Output the [X, Y] coordinate of the center of the cell containing the given text.  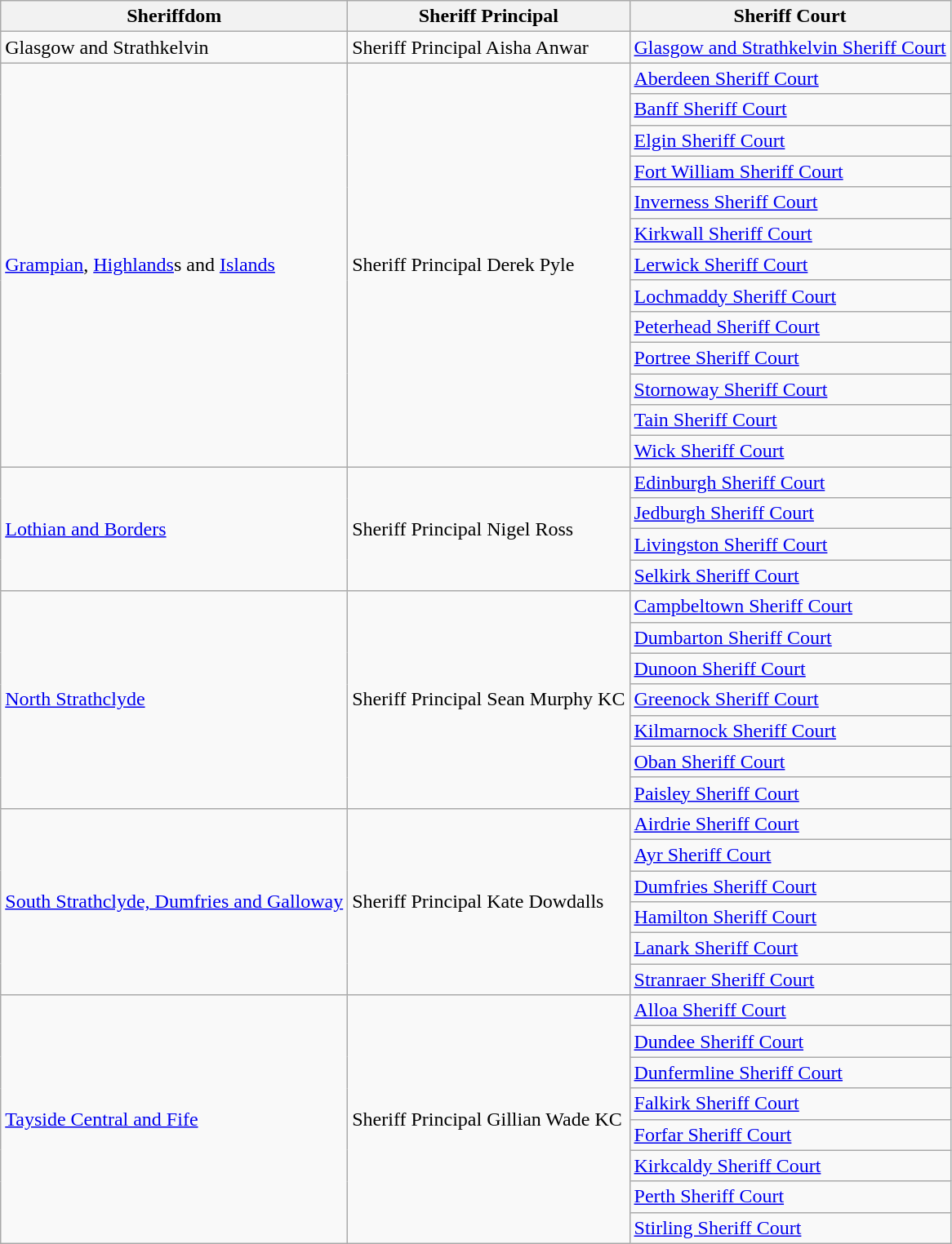
Ayr Sheriff Court [790, 855]
Airdrie Sheriff Court [790, 824]
Tayside Central and Fife [175, 1119]
Glasgow and Strathkelvin Sheriff Court [790, 47]
Sheriff Principal [488, 16]
Sheriff Principal Gillian Wade KC [488, 1119]
Stornoway Sheriff Court [790, 389]
Kilmarnock Sheriff Court [790, 731]
Tain Sheriff Court [790, 420]
Oban Sheriff Court [790, 762]
Livingston Sheriff Court [790, 544]
Lochmaddy Sheriff Court [790, 295]
Jedburgh Sheriff Court [790, 513]
Falkirk Sheriff Court [790, 1104]
Stranraer Sheriff Court [790, 980]
Perth Sheriff Court [790, 1197]
Selkirk Sheriff Court [790, 575]
Dumfries Sheriff Court [790, 886]
Dundee Sheriff Court [790, 1042]
Dunoon Sheriff Court [790, 669]
Sheriff Principal Aisha Anwar [488, 47]
Aberdeen Sheriff Court [790, 78]
Kirkcaldy Sheriff Court [790, 1166]
Stirling Sheriff Court [790, 1228]
Alloa Sheriff Court [790, 1011]
South Strathclyde, Dumfries and Galloway [175, 901]
Edinburgh Sheriff Court [790, 482]
Paisley Sheriff Court [790, 793]
Sheriffdom [175, 16]
Peterhead Sheriff Court [790, 327]
Wick Sheriff Court [790, 451]
Elgin Sheriff Court [790, 140]
Dumbarton Sheriff Court [790, 638]
Portree Sheriff Court [790, 358]
Banff Sheriff Court [790, 109]
Sheriff Principal Derek Pyle [488, 264]
Kirkwall Sheriff Court [790, 233]
Sheriff Principal Sean Murphy KC [488, 700]
Hamilton Sheriff Court [790, 917]
Glasgow and Strathkelvin [175, 47]
Sheriff Principal Nigel Ross [488, 529]
Greenock Sheriff Court [790, 700]
Dunfermline Sheriff Court [790, 1073]
Lerwick Sheriff Court [790, 264]
Lanark Sheriff Court [790, 949]
Forfar Sheriff Court [790, 1135]
North Strathclyde [175, 700]
Grampian, Highlandss and Islands [175, 264]
Sheriff Court [790, 16]
Lothian and Borders [175, 529]
Inverness Sheriff Court [790, 202]
Sheriff Principal Kate Dowdalls [488, 901]
Campbeltown Sheriff Court [790, 606]
Fort William Sheriff Court [790, 171]
